Output the [X, Y] coordinate of the center of the cell containing the given text.  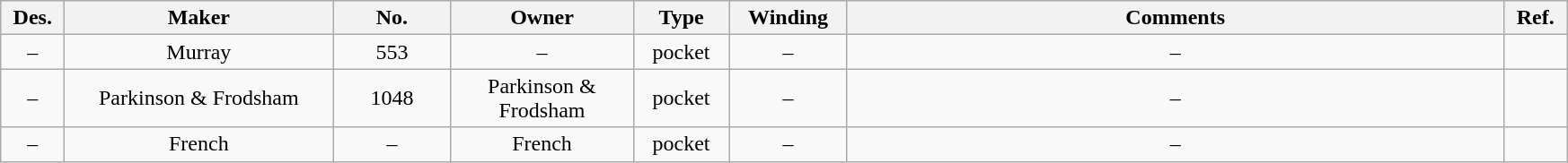
Type [681, 18]
Maker [199, 18]
Murray [199, 52]
No. [392, 18]
553 [392, 52]
Winding [788, 18]
1048 [392, 99]
Owner [542, 18]
Des. [32, 18]
Comments [1175, 18]
Ref. [1536, 18]
